Output the [X, Y] coordinate of the center of the cell containing the given text.  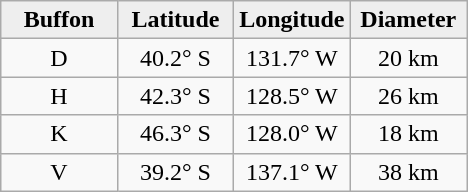
137.1° W [292, 172]
Diameter [408, 20]
38 km [408, 172]
39.2° S [175, 172]
18 km [408, 134]
Latitude [175, 20]
26 km [408, 96]
Longitude [292, 20]
40.2° S [175, 58]
V [59, 172]
D [59, 58]
46.3° S [175, 134]
131.7° W [292, 58]
128.5° W [292, 96]
128.0° W [292, 134]
Buffon [59, 20]
H [59, 96]
20 km [408, 58]
K [59, 134]
42.3° S [175, 96]
